Capture the cell that displays the provided text and extract its (x, y) central coordinate. 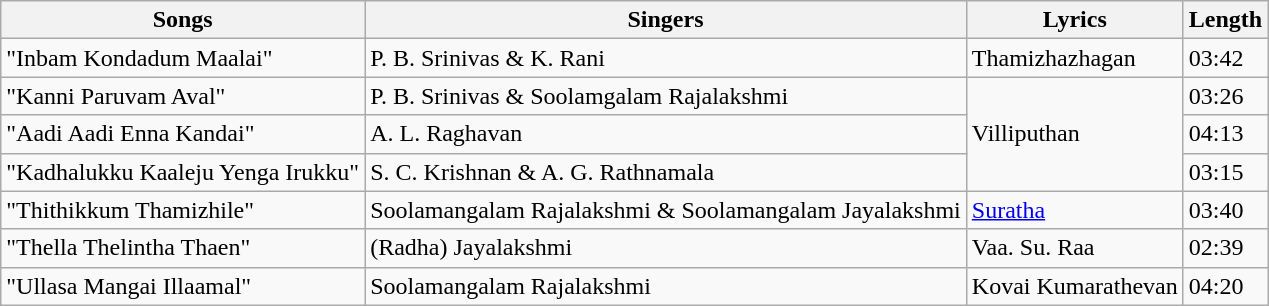
Kovai Kumarathevan (1074, 286)
Lyrics (1074, 20)
03:26 (1225, 96)
Soolamangalam Rajalakshmi & Soolamangalam Jayalakshmi (666, 210)
Singers (666, 20)
P. B. Srinivas & Soolamgalam Rajalakshmi (666, 96)
03:40 (1225, 210)
04:20 (1225, 286)
02:39 (1225, 248)
(Radha) Jayalakshmi (666, 248)
P. B. Srinivas & K. Rani (666, 58)
"Thithikkum Thamizhile" (183, 210)
Villiputhan (1074, 134)
"Inbam Kondadum Maalai" (183, 58)
S. C. Krishnan & A. G. Rathnamala (666, 172)
Songs (183, 20)
"Kadhalukku Kaaleju Yenga Irukku" (183, 172)
Vaa. Su. Raa (1074, 248)
Length (1225, 20)
03:42 (1225, 58)
Thamizhazhagan (1074, 58)
"Aadi Aadi Enna Kandai" (183, 134)
04:13 (1225, 134)
"Kanni Paruvam Aval" (183, 96)
"Ullasa Mangai Illaamal" (183, 286)
Suratha (1074, 210)
Soolamangalam Rajalakshmi (666, 286)
"Thella Thelintha Thaen" (183, 248)
03:15 (1225, 172)
A. L. Raghavan (666, 134)
